For the text-containing cell, return its midpoint in [X, Y] coordinate format. 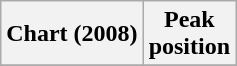
Peakposition [189, 34]
Chart (2008) [72, 34]
